Detect which cell encompasses the target text, then output its (x, y) center coordinate. 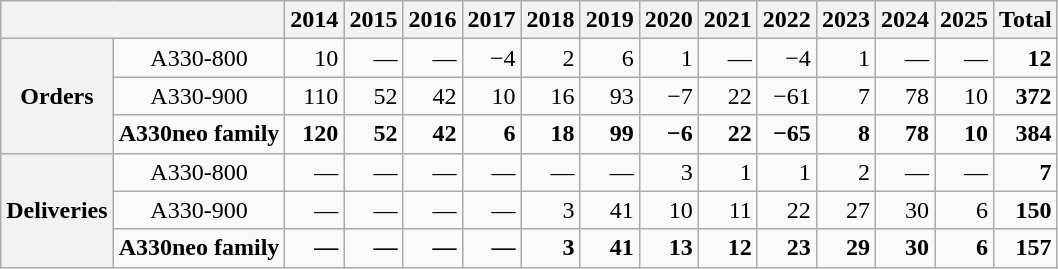
27 (846, 210)
2018 (550, 20)
150 (1026, 210)
2023 (846, 20)
−65 (786, 134)
Total (1026, 20)
13 (668, 248)
157 (1026, 248)
29 (846, 248)
Deliveries (57, 210)
2015 (374, 20)
11 (728, 210)
2017 (492, 20)
Orders (57, 96)
−6 (668, 134)
372 (1026, 96)
2025 (964, 20)
−7 (668, 96)
−61 (786, 96)
110 (314, 96)
2014 (314, 20)
384 (1026, 134)
2020 (668, 20)
23 (786, 248)
93 (610, 96)
18 (550, 134)
2022 (786, 20)
99 (610, 134)
2024 (904, 20)
2021 (728, 20)
120 (314, 134)
16 (550, 96)
2019 (610, 20)
2016 (432, 20)
8 (846, 134)
